Return the (X, Y) coordinate for the center point of the cell that contains the specified text.  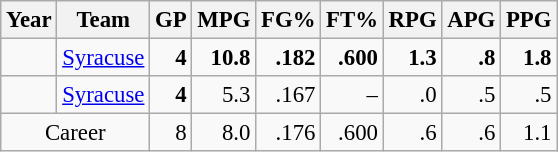
.167 (288, 95)
– (352, 95)
APG (472, 20)
10.8 (224, 58)
.0 (412, 95)
.182 (288, 58)
GP (171, 20)
RPG (412, 20)
Career (76, 133)
Year (29, 20)
8.0 (224, 133)
8 (171, 133)
1.8 (529, 58)
MPG (224, 20)
FT% (352, 20)
FG% (288, 20)
.8 (472, 58)
1.3 (412, 58)
5.3 (224, 95)
.176 (288, 133)
1.1 (529, 133)
PPG (529, 20)
Team (104, 20)
